Locate the cell with the specified text and output its (x, y) center coordinate. 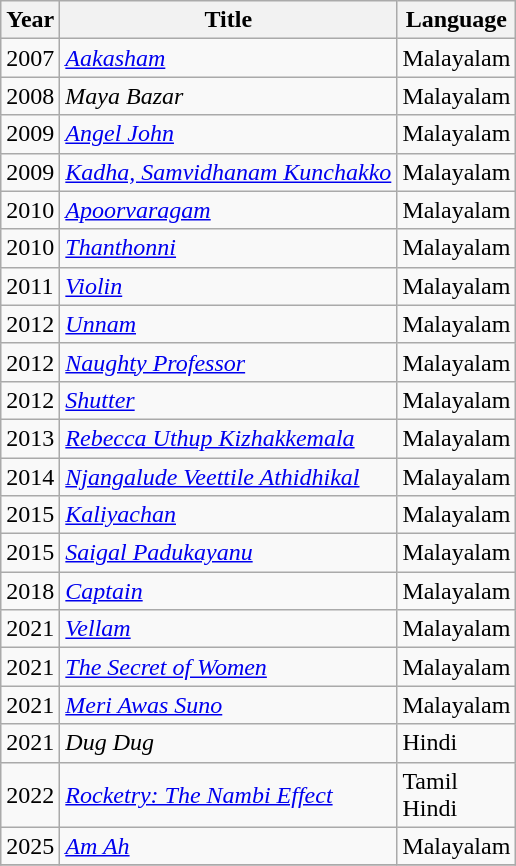
2007 (30, 58)
Njangalude Veettile Athidhikal (228, 477)
2011 (30, 286)
Captain (228, 591)
2018 (30, 591)
Violin (228, 286)
2008 (30, 96)
Vellam (228, 629)
Maya Bazar (228, 96)
Year (30, 20)
Thanthonni (228, 248)
TamilHindi (456, 794)
Apoorvaragam (228, 210)
Title (228, 20)
2022 (30, 794)
Rocketry: The Nambi Effect (228, 794)
Dug Dug (228, 743)
The Secret of Women (228, 667)
Kaliyachan (228, 515)
Aakasham (228, 58)
Am Ah (228, 846)
Naughty Professor (228, 362)
Kadha, Samvidhanam Kunchakko (228, 172)
Language (456, 20)
Meri Awas Suno (228, 705)
Angel John (228, 134)
Rebecca Uthup Kizhakkemala (228, 438)
2025 (30, 846)
Unnam (228, 324)
Saigal Padukayanu (228, 553)
2014 (30, 477)
Shutter (228, 400)
Hindi (456, 743)
2013 (30, 438)
